Extract the (X, Y) coordinate from the center of the cell holding the provided text.  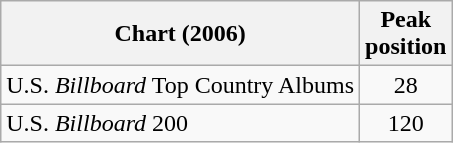
Chart (2006) (180, 34)
Peakposition (406, 34)
120 (406, 123)
U.S. Billboard 200 (180, 123)
U.S. Billboard Top Country Albums (180, 85)
28 (406, 85)
